Scan for the cell matching the given text and deliver its (x, y) coordinate at center. 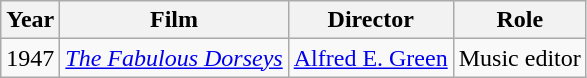
1947 (30, 58)
The Fabulous Dorseys (174, 58)
Director (370, 20)
Alfred E. Green (370, 58)
Year (30, 20)
Music editor (520, 58)
Role (520, 20)
Film (174, 20)
